Return (X, Y) of the center of cell containing provided text 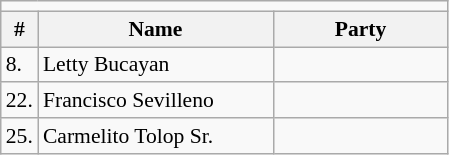
# (20, 29)
Party (360, 29)
Name (156, 29)
Carmelito Tolop Sr. (156, 136)
25. (20, 136)
8. (20, 65)
Francisco Sevilleno (156, 101)
Letty Bucayan (156, 65)
22. (20, 101)
